Extract the (x, y) coordinate from the center of the cell holding the provided text.  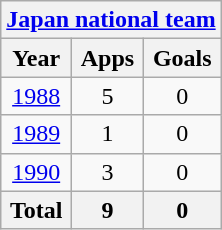
3 (108, 172)
1988 (36, 96)
Japan national team (111, 20)
9 (108, 210)
Apps (108, 58)
5 (108, 96)
1990 (36, 172)
Goals (182, 58)
Year (36, 58)
Total (36, 210)
1 (108, 134)
1989 (36, 134)
